Return [X, Y] of the center of cell containing provided text 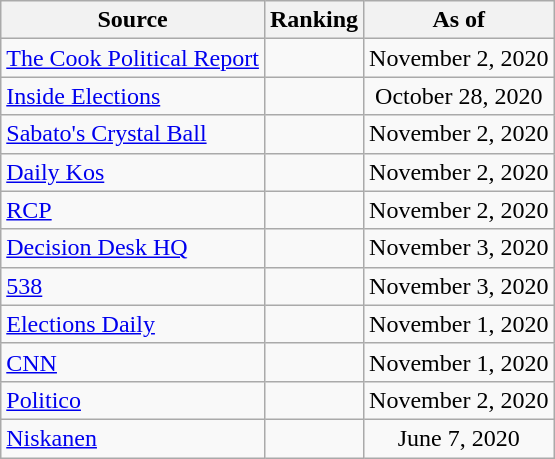
Inside Elections [133, 96]
Elections Daily [133, 324]
Politico [133, 400]
As of [459, 20]
October 28, 2020 [459, 96]
Sabato's Crystal Ball [133, 134]
Decision Desk HQ [133, 248]
Niskanen [133, 438]
538 [133, 286]
Source [133, 20]
June 7, 2020 [459, 438]
The Cook Political Report [133, 58]
RCP [133, 210]
CNN [133, 362]
Daily Kos [133, 172]
Ranking [314, 20]
